From the cell containing the given text, extract its center point as [X, Y] coordinate. 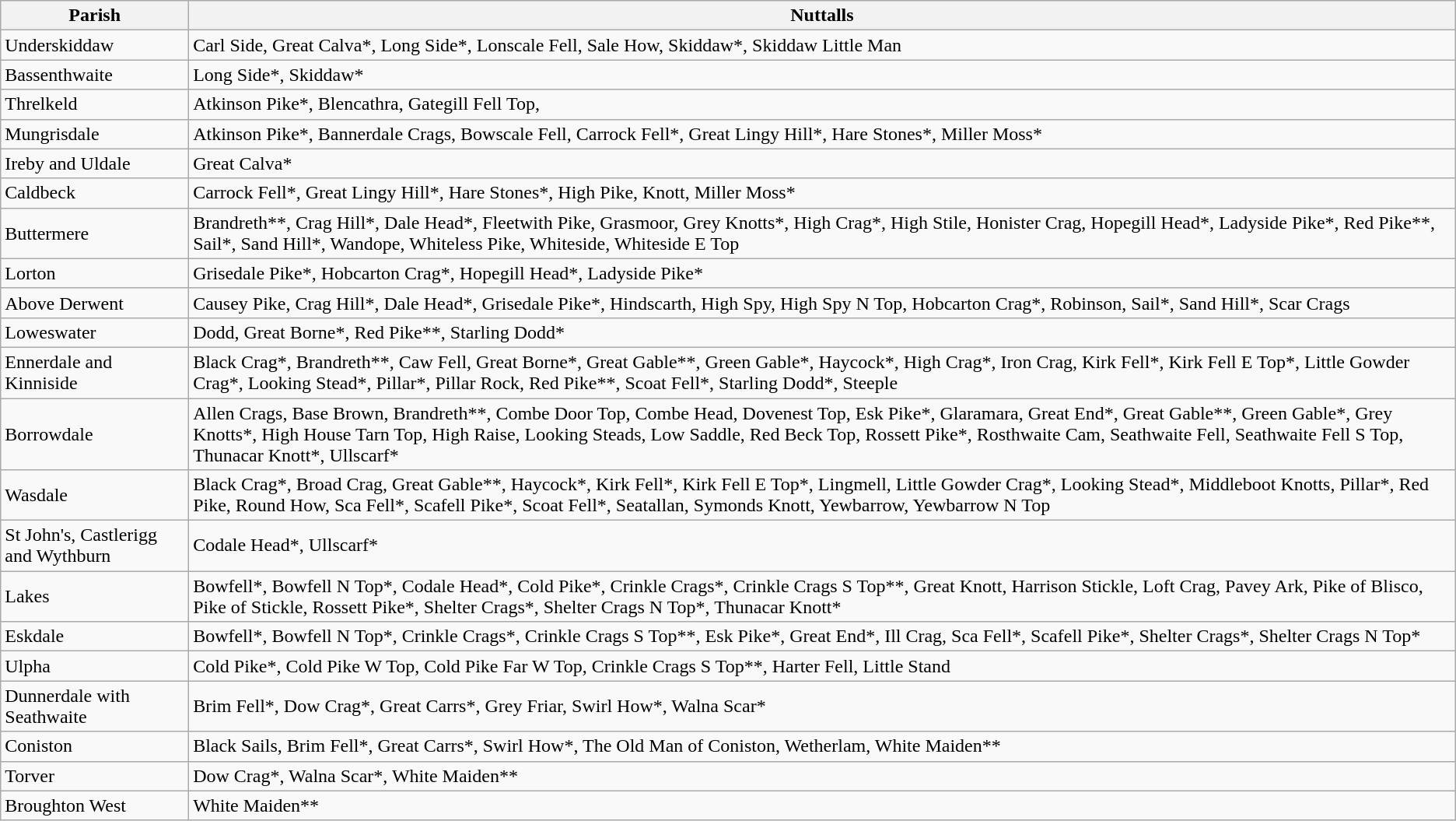
Carrock Fell*, Great Lingy Hill*, Hare Stones*, High Pike, Knott, Miller Moss* [823, 193]
White Maiden** [823, 805]
Lakes [95, 596]
Ireby and Uldale [95, 163]
Cold Pike*, Cold Pike W Top, Cold Pike Far W Top, Crinkle Crags S Top**, Harter Fell, Little Stand [823, 666]
Wasdale [95, 495]
Black Sails, Brim Fell*, Great Carrs*, Swirl How*, The Old Man of Coniston, Wetherlam, White Maiden** [823, 746]
Underskiddaw [95, 45]
Parish [95, 16]
Great Calva* [823, 163]
Causey Pike, Crag Hill*, Dale Head*, Grisedale Pike*, Hindscarth, High Spy, High Spy N Top, Hobcarton Crag*, Robinson, Sail*, Sand Hill*, Scar Crags [823, 303]
Dunnerdale with Seathwaite [95, 707]
Brim Fell*, Dow Crag*, Great Carrs*, Grey Friar, Swirl How*, Walna Scar* [823, 707]
Caldbeck [95, 193]
Dow Crag*, Walna Scar*, White Maiden** [823, 776]
Torver [95, 776]
Above Derwent [95, 303]
Dodd, Great Borne*, Red Pike**, Starling Dodd* [823, 332]
Eskdale [95, 637]
St John's, Castlerigg and Wythburn [95, 546]
Buttermere [95, 233]
Coniston [95, 746]
Grisedale Pike*, Hobcarton Crag*, Hopegill Head*, Ladyside Pike* [823, 273]
Borrowdale [95, 434]
Codale Head*, Ullscarf* [823, 546]
Long Side*, Skiddaw* [823, 75]
Ulpha [95, 666]
Lorton [95, 273]
Threlkeld [95, 104]
Ennerdale and Kinniside [95, 372]
Bassenthwaite [95, 75]
Atkinson Pike*, Bannerdale Crags, Bowscale Fell, Carrock Fell*, Great Lingy Hill*, Hare Stones*, Miller Moss* [823, 134]
Mungrisdale [95, 134]
Nuttalls [823, 16]
Loweswater [95, 332]
Broughton West [95, 805]
Atkinson Pike*, Blencathra, Gategill Fell Top, [823, 104]
Carl Side, Great Calva*, Long Side*, Lonscale Fell, Sale How, Skiddaw*, Skiddaw Little Man [823, 45]
